Locate the cell with the specified text and output its [x, y] center coordinate. 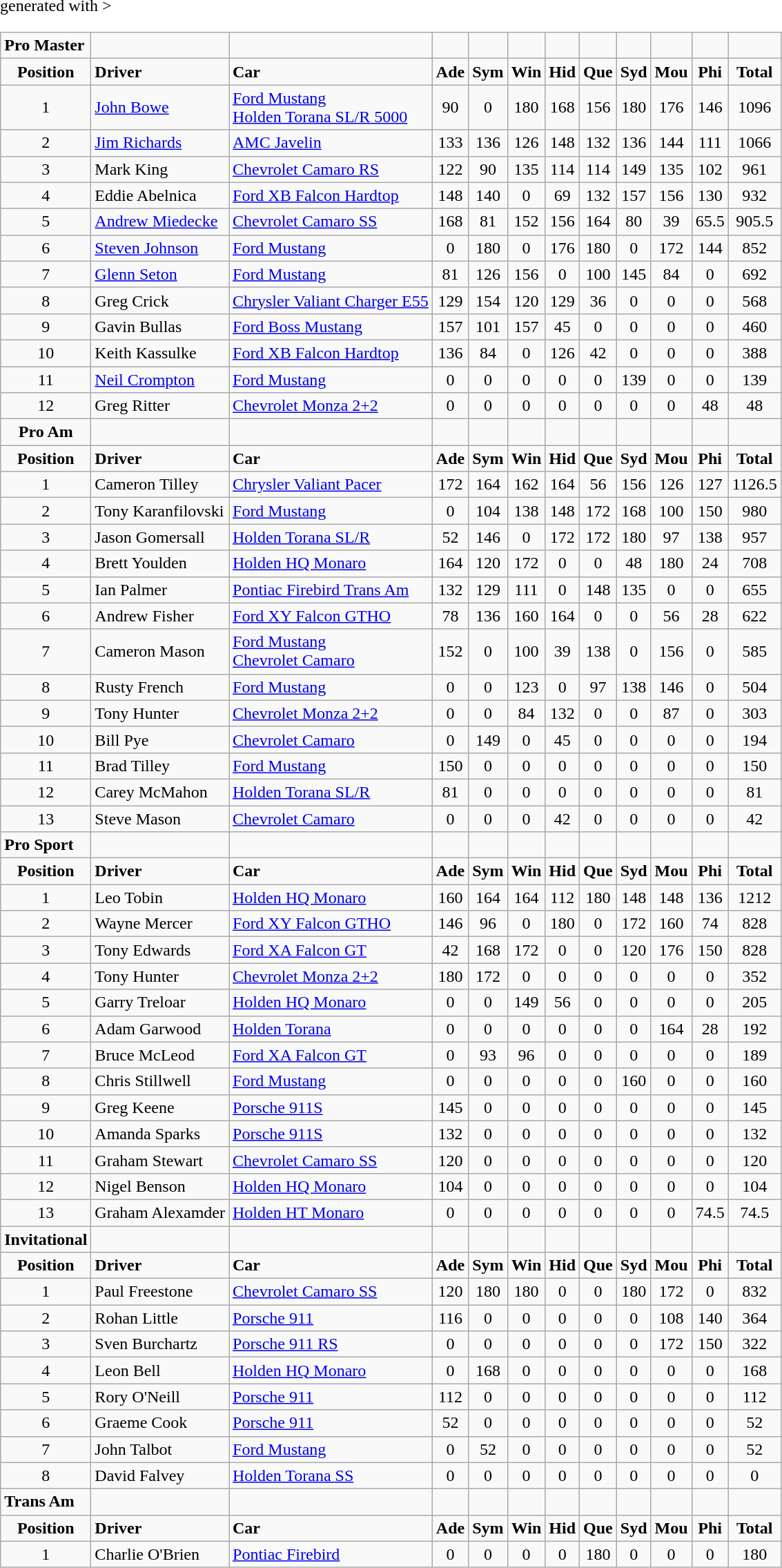
John Talbot [160, 1449]
133 [450, 143]
Graham Alexamder [160, 1212]
Bruce McLeod [160, 1055]
Leo Tobin [160, 898]
585 [754, 652]
1066 [754, 143]
Cameron Mason [160, 652]
460 [754, 327]
101 [488, 327]
130 [710, 195]
388 [754, 353]
Rusty French [160, 687]
Pro Master [46, 46]
852 [754, 248]
Andrew Miedecke [160, 222]
905.5 [754, 222]
Leon Bell [160, 1371]
364 [754, 1318]
932 [754, 195]
Sven Burchartz [160, 1344]
Greg Keene [160, 1107]
1126.5 [754, 485]
154 [488, 300]
Carey McMahon [160, 792]
Nigel Benson [160, 1186]
36 [598, 300]
AMC Javelin [331, 143]
Holden Torana SS [331, 1475]
961 [754, 169]
832 [754, 1292]
127 [710, 485]
Ford Mustang Holden Torana SL/R 5000 [331, 108]
Steve Mason [160, 818]
Gavin Bullas [160, 327]
Ian Palmer [160, 590]
Holden HT Monaro [331, 1212]
Jim Richards [160, 143]
Chrysler Valiant Pacer [331, 485]
Paul Freestone [160, 1292]
205 [754, 1003]
87 [671, 713]
Chris Stillwell [160, 1081]
Invitational [46, 1239]
John Bowe [160, 108]
Mark King [160, 169]
504 [754, 687]
Jason Gomersall [160, 537]
Pro Am [46, 432]
194 [754, 739]
Rory O'Neill [160, 1397]
189 [754, 1055]
Holden Torana [331, 1029]
Amanda Sparks [160, 1134]
Andrew Fisher [160, 616]
Chrysler Valiant Charger E55 [331, 300]
80 [634, 222]
Adam Garwood [160, 1029]
622 [754, 616]
Tony Edwards [160, 950]
Pro Sport [46, 845]
Greg Crick [160, 300]
Wayne Mercer [160, 924]
Neil Crompton [160, 379]
Keith Kassulke [160, 353]
123 [526, 687]
Porsche 911 RS [331, 1344]
Glenn Seton [160, 274]
Pontiac Firebird Trans Am [331, 590]
24 [710, 563]
74 [710, 924]
65.5 [710, 222]
Eddie Abelnica [160, 195]
957 [754, 537]
Brad Tilley [160, 766]
Graham Stewart [160, 1160]
Brett Youlden [160, 563]
692 [754, 274]
David Falvey [160, 1475]
568 [754, 300]
Chevrolet Camaro RS [331, 169]
78 [450, 616]
122 [450, 169]
93 [488, 1055]
303 [754, 713]
108 [671, 1318]
192 [754, 1029]
1096 [754, 108]
Steven Johnson [160, 248]
Graeme Cook [160, 1423]
980 [754, 511]
Cameron Tilley [160, 485]
Bill Pye [160, 739]
Trans Am [46, 1502]
655 [754, 590]
Rohan Little [160, 1318]
Ford Mustang Chevrolet Camaro [331, 652]
Charlie O'Brien [160, 1554]
708 [754, 563]
116 [450, 1318]
322 [754, 1344]
69 [563, 195]
Pontiac Firebird [331, 1554]
Tony Karanfilovski [160, 511]
102 [710, 169]
Greg Ritter [160, 406]
162 [526, 485]
1212 [754, 898]
352 [754, 976]
Garry Treloar [160, 1003]
Ford Boss Mustang [331, 327]
